Return (x, y) of the center of cell containing provided text 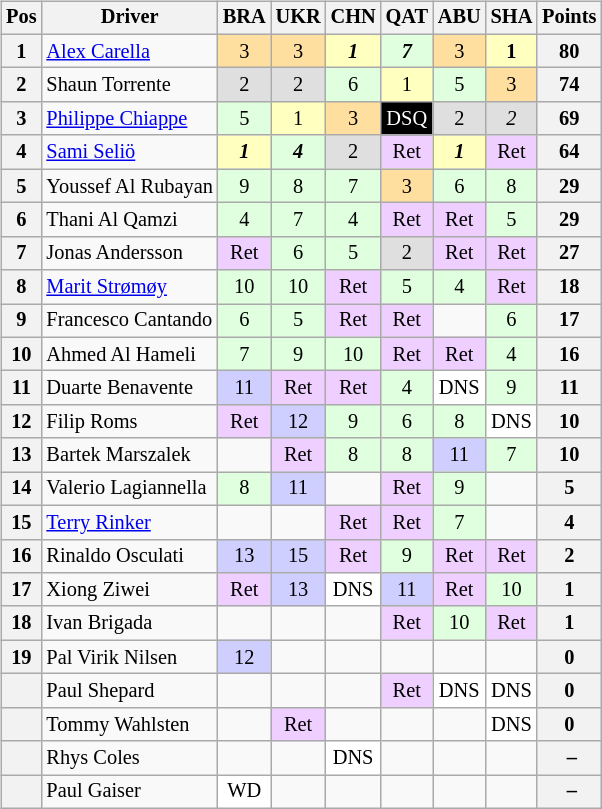
Rinaldo Osculati (129, 556)
Pal Virik Nilsen (129, 657)
CHN (354, 18)
Francesco Cantando (129, 321)
Ahmed Al Hameli (129, 354)
ABU (460, 18)
BRA (244, 18)
19 (21, 657)
Jonas Andersson (129, 253)
Paul Gaiser (129, 792)
69 (569, 119)
DSQ (407, 119)
Terry Rinker (129, 522)
WD (244, 792)
Sami Seliö (129, 152)
74 (569, 85)
27 (569, 253)
SHA (512, 18)
Thani Al Qamzi (129, 220)
Rhys Coles (129, 758)
Marit Strømøy (129, 287)
Philippe Chiappe (129, 119)
Bartek Marszalek (129, 455)
Duarte Benavente (129, 388)
Pos (21, 18)
QAT (407, 18)
14 (21, 489)
Driver (129, 18)
64 (569, 152)
Valerio Lagiannella (129, 489)
Shaun Torrente (129, 85)
UKR (298, 18)
Tommy Wahlsten (129, 724)
Paul Shepard (129, 691)
Filip Roms (129, 422)
Alex Carella (129, 51)
80 (569, 51)
Youssef Al Rubayan (129, 186)
Xiong Ziwei (129, 590)
Points (569, 18)
Ivan Brigada (129, 623)
